Scan for the cell matching the given text and deliver its (X, Y) coordinate at center. 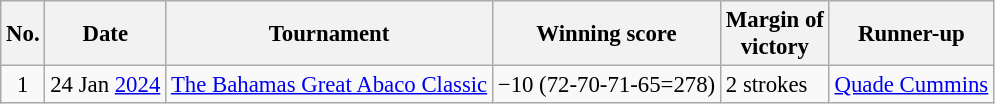
Winning score (606, 34)
−10 (72-70-71-65=278) (606, 85)
Date (106, 34)
Margin ofvictory (774, 34)
24 Jan 2024 (106, 85)
2 strokes (774, 85)
1 (23, 85)
Runner-up (911, 34)
No. (23, 34)
Tournament (330, 34)
The Bahamas Great Abaco Classic (330, 85)
Quade Cummins (911, 85)
